Find where the given text appears and provide that cell's center as (X, Y) coordinate. 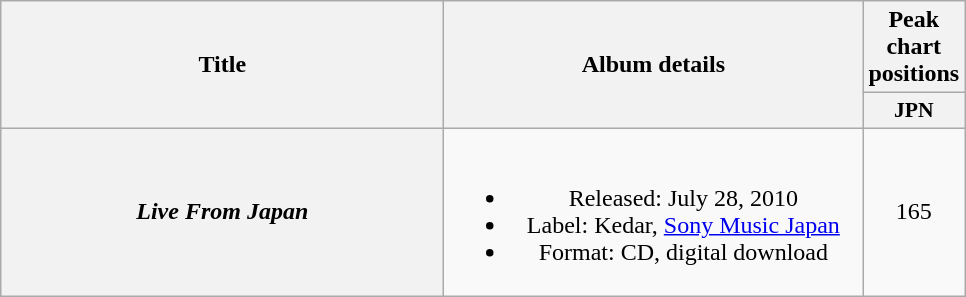
Album details (654, 65)
Title (222, 65)
JPN (914, 111)
Released: July 28, 2010Label: Kedar, Sony Music JapanFormat: CD, digital download (654, 212)
Peak chart positions (914, 47)
Live From Japan (222, 212)
165 (914, 212)
